Capture the cell that displays the provided text and extract its [x, y] central coordinate. 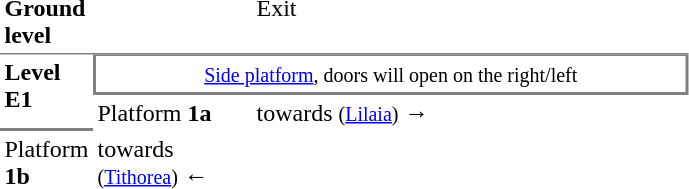
LevelΕ1 [46, 92]
Side platform, doors will open on the right/left [391, 74]
towards (Lilaia) → [470, 113]
Platform 1a [172, 113]
